Return [X, Y] of the center of cell containing provided text 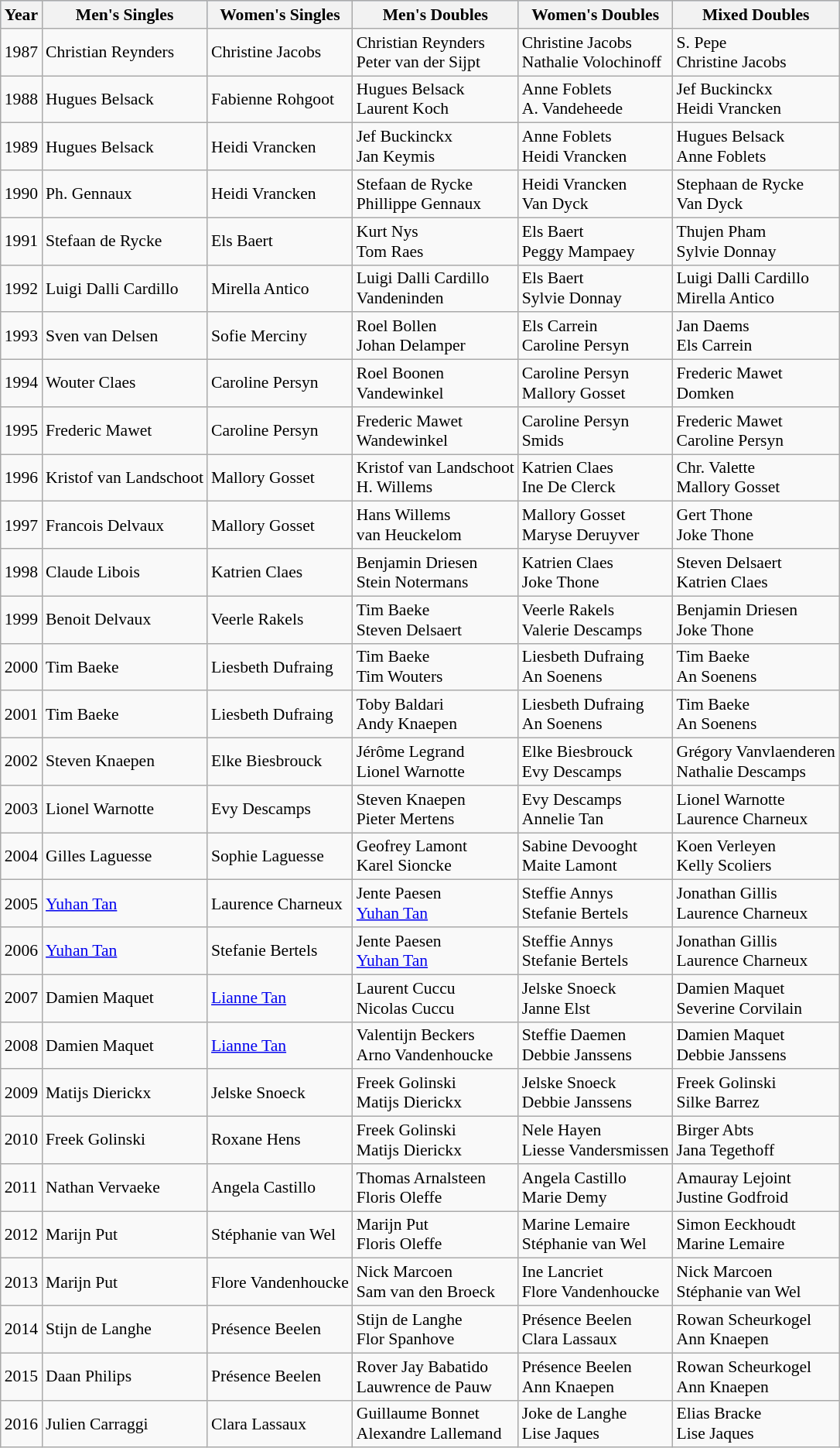
1988 [22, 99]
1994 [22, 384]
Men's Singles [125, 15]
Evy Descamps [280, 810]
Mixed Doubles [756, 15]
2006 [22, 950]
Elke Biesbrouck [280, 762]
Frederic Mawet Domken [756, 384]
Tim Baeke Tim Wouters [435, 667]
Wouter Claes [125, 384]
Jef Buckinckx Heidi Vrancken [756, 99]
Fabienne Rohgoot [280, 99]
2005 [22, 904]
2015 [22, 1376]
Els Carrein Caroline Persyn [596, 336]
S. Pepe Christine Jacobs [756, 53]
Grégory Vanvlaenderen Nathalie Descamps [756, 762]
Lionel Warnotte Laurence Charneux [756, 810]
Anne Foblets A. Vandeheede [596, 99]
Kristof van Landschoot [125, 478]
2013 [22, 1282]
Christian Reynders [125, 53]
Jan Daems Els Carrein [756, 336]
Joke de Langhe Lise Jaques [596, 1424]
1993 [22, 336]
Stephaan de Rycke Van Dyck [756, 193]
Sabine Devooght Maite Lamont [596, 856]
Roel Boonen Vandewinkel [435, 384]
2003 [22, 810]
Marijn Put Floris Oleffe [435, 1235]
1995 [22, 430]
1999 [22, 619]
Présence Beelen Clara Lassaux [596, 1330]
Angela Castillo [280, 1187]
Veerle Rakels Valerie Descamps [596, 619]
Christine Jacobs Nathalie Volochinoff [596, 53]
2004 [22, 856]
Kristof van Landschoot H. Willems [435, 478]
Luigi Dalli Cardillo [125, 288]
Stefaan de Rycke Phillippe Gennaux [435, 193]
Francois Delvaux [125, 525]
Freek Golinski [125, 1141]
1991 [22, 241]
Luigi Dalli Cardillo Vandeninden [435, 288]
Steven Delsaert Katrien Claes [756, 573]
Laurence Charneux [280, 904]
Koen Verleyen Kelly Scoliers [756, 856]
Heidi Vrancken Van Dyck [596, 193]
1989 [22, 147]
Angela Castillo Marie Demy [596, 1187]
Benoit Delvaux [125, 619]
Christian Reynders Peter van der Sijpt [435, 53]
Men's Doubles [435, 15]
2008 [22, 1045]
Veerle Rakels [280, 619]
2000 [22, 667]
Gert Thone Joke Thone [756, 525]
Women's Doubles [596, 15]
Elke Biesbrouck Evy Descamps [596, 762]
Roel Bollen Johan Delamper [435, 336]
Marine Lemaire Stéphanie van Wel [596, 1235]
Laurent Cuccu Nicolas Cuccu [435, 998]
Hans Willems van Heuckelom [435, 525]
Guillaume Bonnet Alexandre Lallemand [435, 1424]
Caroline Persyn Smids [596, 430]
Présence Beelen Ann Knaepen [596, 1376]
Els Baert Sylvie Donnay [596, 288]
Valentijn Beckers Arno Vandenhoucke [435, 1045]
Thomas Arnalsteen Floris Oleffe [435, 1187]
Tim Baeke Steven Delsaert [435, 619]
Katrien Claes [280, 573]
Claude Libois [125, 573]
Flore Vandenhoucke [280, 1282]
Matijs Dierickx [125, 1093]
Hugues Belsack Anne Foblets [756, 147]
Clara Lassaux [280, 1424]
Stijn de Langhe Flor Spanhove [435, 1330]
Benjamin Driesen Stein Notermans [435, 573]
Mirella Antico [280, 288]
2012 [22, 1235]
Amauray Lejoint Justine Godfroid [756, 1187]
2016 [22, 1424]
Rover Jay Babatido Lauwrence de Pauw [435, 1376]
Els Baert [280, 241]
1998 [22, 573]
Frederic Mawet Caroline Persyn [756, 430]
Damien Maquet Severine Corvilain [756, 998]
2010 [22, 1141]
2009 [22, 1093]
Daan Philips [125, 1376]
Toby Baldari Andy Knaepen [435, 715]
2007 [22, 998]
Ph. Gennaux [125, 193]
Frederic Mawet [125, 430]
Stéphanie van Wel [280, 1235]
Steffie Daemen Debbie Janssens [596, 1045]
Jérôme Legrand Lionel Warnotte [435, 762]
Luigi Dalli Cardillo Mirella Antico [756, 288]
2011 [22, 1187]
Jelske Snoeck [280, 1093]
2001 [22, 715]
Hugues Belsack Laurent Koch [435, 99]
Els Baert Peggy Mampaey [596, 241]
Katrien Claes Joke Thone [596, 573]
1987 [22, 53]
Stefaan de Rycke [125, 241]
Nathan Vervaeke [125, 1187]
Anne Foblets Heidi Vrancken [596, 147]
Julien Carraggi [125, 1424]
1997 [22, 525]
Steven Knaepen [125, 762]
Geofrey Lamont Karel Sioncke [435, 856]
Thujen Pham Sylvie Donnay [756, 241]
Nele Hayen Liesse Vandersmissen [596, 1141]
Jef Buckinckx Jan Keymis [435, 147]
Steven Knaepen Pieter Mertens [435, 810]
Benjamin Driesen Joke Thone [756, 619]
Stefanie Bertels [280, 950]
Gilles Laguesse [125, 856]
1992 [22, 288]
Ine Lancriet Flore Vandenhoucke [596, 1282]
Evy Descamps Annelie Tan [596, 810]
Women's Singles [280, 15]
Chr. Valette Mallory Gosset [756, 478]
2002 [22, 762]
Stijn de Langhe [125, 1330]
Elias Bracke Lise Jaques [756, 1424]
Mallory Gosset Maryse Deruyver [596, 525]
Sophie Laguesse [280, 856]
Roxane Hens [280, 1141]
Jelske Snoeck Debbie Janssens [596, 1093]
Caroline Persyn Mallory Gosset [596, 384]
Simon Eeckhoudt Marine Lemaire [756, 1235]
Nick Marcoen Sam van den Broeck [435, 1282]
Damien Maquet Debbie Janssens [756, 1045]
Freek Golinski Silke Barrez [756, 1093]
Frederic Mawet Wandewinkel [435, 430]
Sven van Delsen [125, 336]
Year [22, 15]
Christine Jacobs [280, 53]
Birger Abts Jana Tegethoff [756, 1141]
Kurt Nys Tom Raes [435, 241]
2014 [22, 1330]
Lionel Warnotte [125, 810]
Nick Marcoen Stéphanie van Wel [756, 1282]
Katrien Claes Ine De Clerck [596, 478]
1990 [22, 193]
Jelske Snoeck Janne Elst [596, 998]
1996 [22, 478]
Sofie Merciny [280, 336]
